For the text-containing cell, return its midpoint in (x, y) coordinate format. 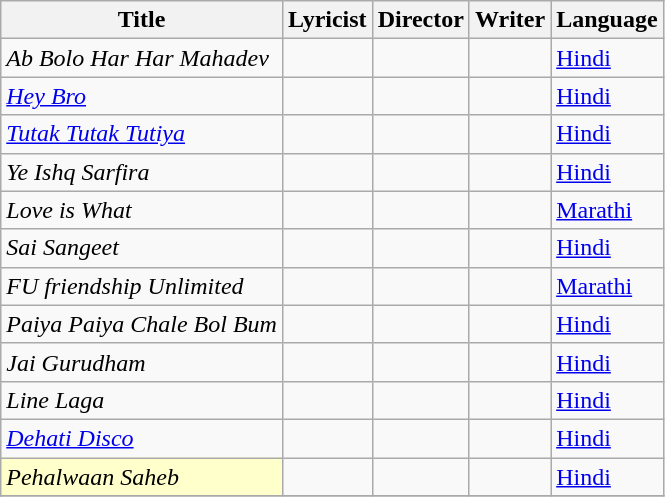
Title (142, 20)
Hey Bro (142, 96)
Love is What (142, 210)
Language (607, 20)
Director (420, 20)
Ye Ishq Sarfira (142, 172)
Paiya Paiya Chale Bol Bum (142, 324)
FU friendship Unlimited (142, 286)
Pehalwaan Saheb (142, 477)
Lyricist (327, 20)
Jai Gurudham (142, 362)
Line Laga (142, 400)
Ab Bolo Har Har Mahadev (142, 58)
Tutak Tutak Tutiya (142, 134)
Dehati Disco (142, 438)
Sai Sangeet (142, 248)
Writer (510, 20)
